Find where the given text appears and provide that cell's center as [X, Y] coordinate. 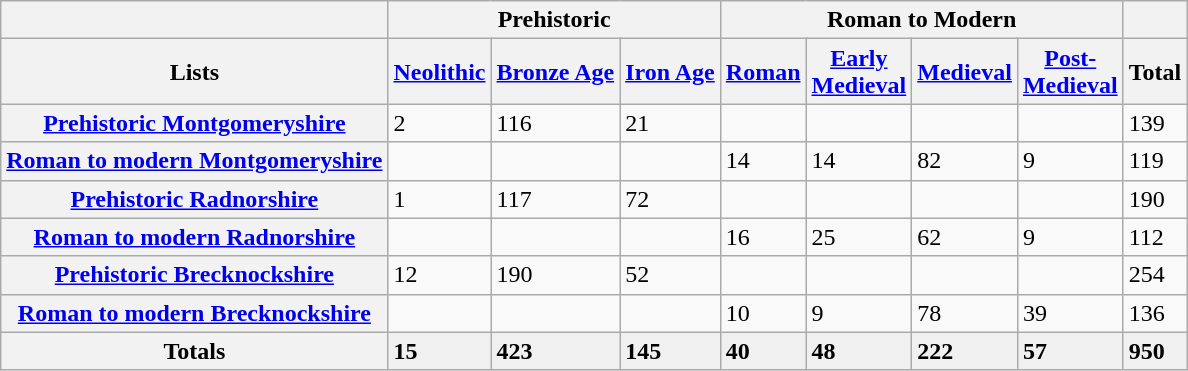
12 [440, 275]
10 [763, 313]
Prehistoric [554, 20]
222 [965, 351]
116 [556, 123]
Totals [194, 351]
950 [1155, 351]
2 [440, 123]
Prehistoric Montgomeryshire [194, 123]
Neolithic [440, 72]
1 [440, 199]
Prehistoric Brecknockshire [194, 275]
48 [859, 351]
EarlyMedieval [859, 72]
39 [1070, 313]
254 [1155, 275]
57 [1070, 351]
Total [1155, 72]
72 [670, 199]
Roman to modern Montgomeryshire [194, 161]
119 [1155, 161]
Roman to modern Radnorshire [194, 237]
Iron Age [670, 72]
Post-Medieval [1070, 72]
52 [670, 275]
62 [965, 237]
21 [670, 123]
139 [1155, 123]
Medieval [965, 72]
Bronze Age [556, 72]
423 [556, 351]
145 [670, 351]
15 [440, 351]
Prehistoric Radnorshire [194, 199]
40 [763, 351]
78 [965, 313]
Lists [194, 72]
117 [556, 199]
82 [965, 161]
136 [1155, 313]
Roman to Modern [922, 20]
Roman to modern Brecknockshire [194, 313]
25 [859, 237]
16 [763, 237]
112 [1155, 237]
Roman [763, 72]
